Capture the cell that displays the provided text and extract its (X, Y) central coordinate. 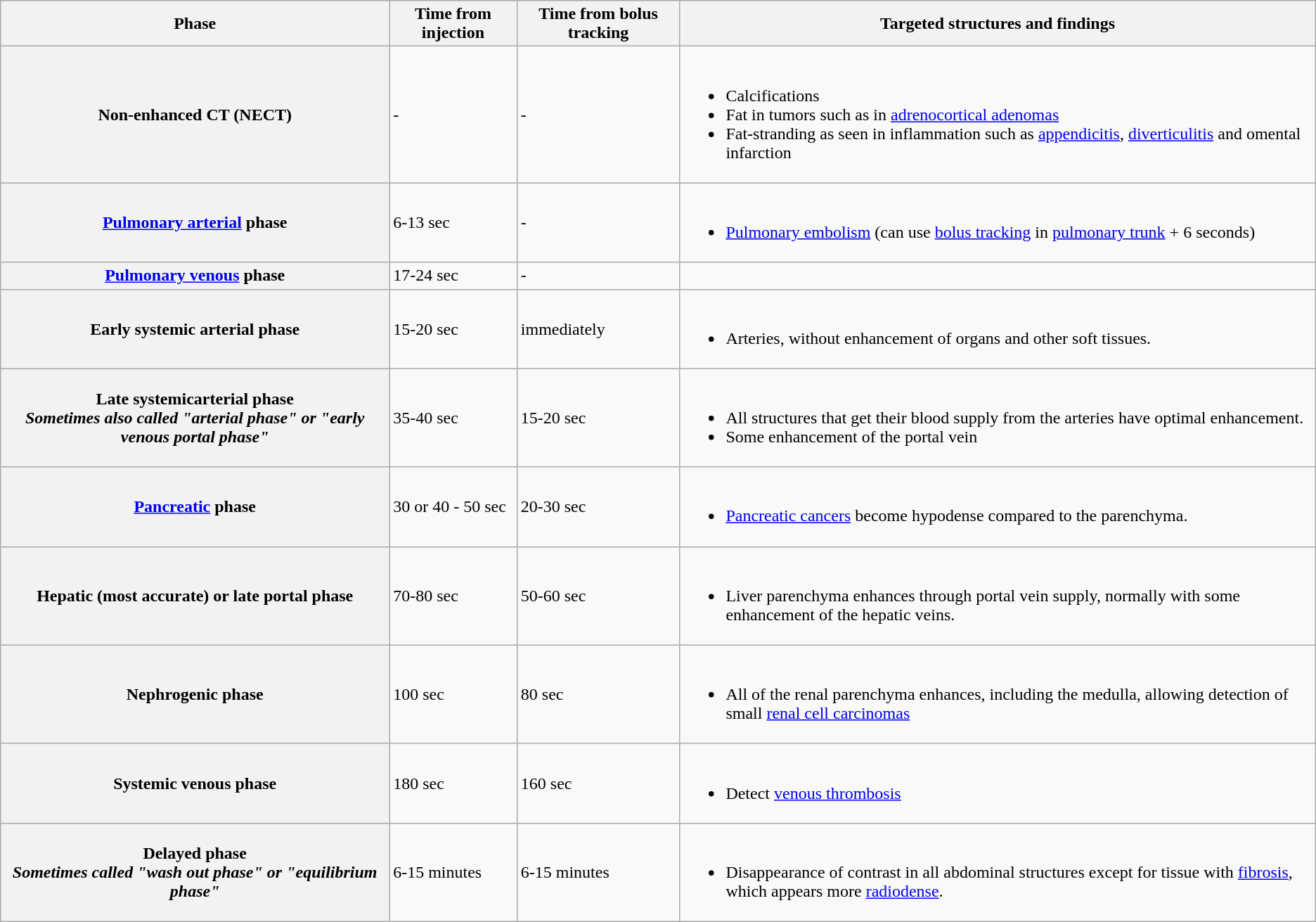
immediately (598, 329)
35-40 sec (453, 418)
6-13 sec (453, 222)
17-24 sec (453, 276)
Time from injection (453, 24)
Time from bolus tracking (598, 24)
Phase (195, 24)
Hepatic (most accurate) or late portal phase (195, 596)
Systemic venous phase (195, 783)
180 sec (453, 783)
Nephrogenic phase (195, 694)
Non-enhanced CT (NECT) (195, 115)
Pulmonary venous phase (195, 276)
100 sec (453, 694)
30 or 40 - 50 sec (453, 506)
Arteries, without enhancement of organs and other soft tissues. (998, 329)
All structures that get their blood supply from the arteries have optimal enhancement.Some enhancement of the portal vein (998, 418)
Delayed phaseSometimes called "wash out phase" or "equilibrium phase" (195, 872)
Targeted structures and findings (998, 24)
All of the renal parenchyma enhances, including the medulla, allowing detection of small renal cell carcinomas (998, 694)
Pulmonary embolism (can use bolus tracking in pulmonary trunk + 6 seconds) (998, 222)
Liver parenchyma enhances through portal vein supply, normally with some enhancement of the hepatic veins. (998, 596)
Pancreatic phase (195, 506)
Pulmonary arterial phase (195, 222)
Pancreatic cancers become hypodense compared to the parenchyma. (998, 506)
Early systemic arterial phase (195, 329)
20-30 sec (598, 506)
Late systemicarterial phaseSometimes also called "arterial phase" or "early venous portal phase" (195, 418)
80 sec (598, 694)
160 sec (598, 783)
Disappearance of contrast in all abdominal structures except for tissue with fibrosis, which appears more radiodense. (998, 872)
Detect venous thrombosis (998, 783)
70-80 sec (453, 596)
50-60 sec (598, 596)
